Scan for the cell matching the given text and deliver its [x, y] coordinate at center. 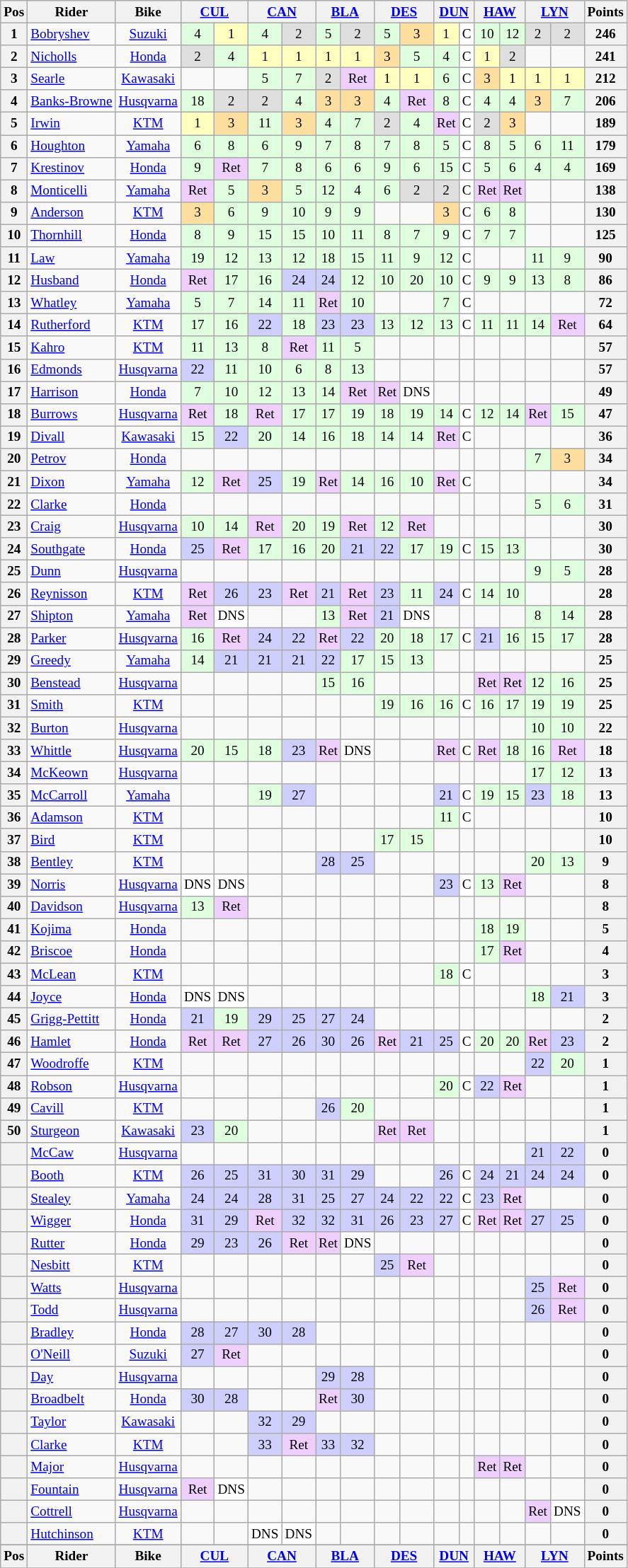
241 [605, 57]
Anderson [72, 213]
Law [72, 258]
Nesbitt [72, 1265]
42 [14, 952]
Woodroffe [72, 1064]
Whatley [72, 303]
Wigger [72, 1221]
Burrows [72, 415]
Whittle [72, 751]
Smith [72, 705]
Searle [72, 79]
Parker [72, 638]
Rutherford [72, 325]
Dixon [72, 482]
Krestinov [72, 168]
130 [605, 213]
Fountain [72, 1489]
Kojima [72, 930]
Bentley [72, 863]
138 [605, 191]
86 [605, 280]
McLean [72, 974]
Hamlet [72, 1042]
Irwin [72, 124]
50 [14, 1131]
41 [14, 930]
38 [14, 863]
189 [605, 124]
Cavill [72, 1109]
169 [605, 168]
Major [72, 1467]
Watts [72, 1288]
Monticelli [72, 191]
37 [14, 840]
Bradley [72, 1332]
Davidson [72, 907]
64 [605, 325]
212 [605, 79]
Adamson [72, 818]
90 [605, 258]
46 [14, 1042]
McCaw [72, 1153]
39 [14, 885]
45 [14, 1019]
48 [14, 1086]
35 [14, 795]
Hutchinson [72, 1534]
Divall [72, 437]
43 [14, 974]
246 [605, 34]
Briscoe [72, 952]
Edmonds [72, 370]
Rutter [72, 1243]
Cottrell [72, 1511]
Sturgeon [72, 1131]
Bird [72, 840]
Houghton [72, 146]
40 [14, 907]
Nicholls [72, 57]
Booth [72, 1176]
179 [605, 146]
Joyce [72, 997]
Greedy [72, 661]
Todd [72, 1310]
206 [605, 101]
Benstead [72, 684]
Craig [72, 526]
Harrison [72, 392]
Broadbelt [72, 1400]
Husband [72, 280]
Robson [72, 1086]
Stealey [72, 1199]
Banks-Browne [72, 101]
Petrov [72, 459]
72 [605, 303]
Day [72, 1378]
McCarroll [72, 795]
44 [14, 997]
Kahro [72, 347]
Burton [72, 728]
Southgate [72, 549]
125 [605, 236]
Grigg-Pettitt [72, 1019]
McKeown [72, 773]
Taylor [72, 1422]
O'Neill [72, 1355]
Bobryshev [72, 34]
Reynisson [72, 594]
Thornhill [72, 236]
Shipton [72, 616]
Dunn [72, 572]
Norris [72, 885]
